Determine the [X, Y] coordinate at the center of the cell enclosing the given text.  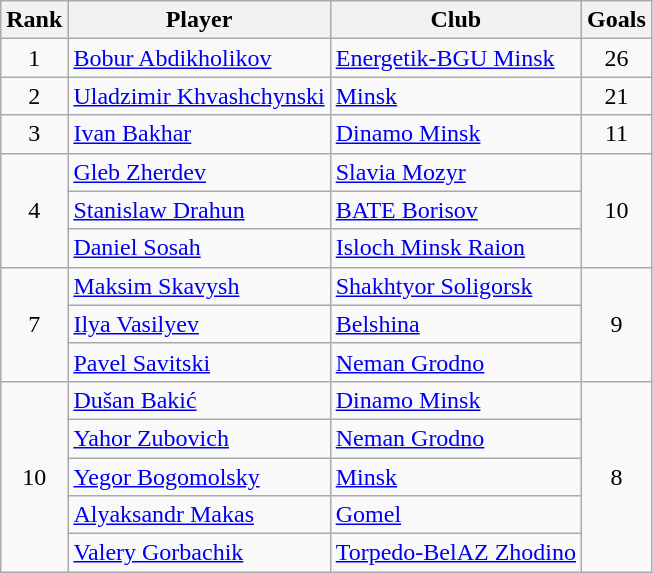
Energetik-BGU Minsk [456, 58]
8 [617, 476]
Dušan Bakić [199, 400]
Belshina [456, 324]
Pavel Savitski [199, 362]
11 [617, 134]
BATE Borisov [456, 210]
Valery Gorbachik [199, 553]
2 [34, 96]
Bobur Abdikholikov [199, 58]
Alyaksandr Makas [199, 515]
4 [34, 210]
Player [199, 20]
Gleb Zherdev [199, 172]
Stanislaw Drahun [199, 210]
Slavia Mozyr [456, 172]
Torpedo-BelAZ Zhodino [456, 553]
Uladzimir Khvashchynski [199, 96]
Rank [34, 20]
Daniel Sosah [199, 248]
3 [34, 134]
Gomel [456, 515]
21 [617, 96]
1 [34, 58]
9 [617, 324]
7 [34, 324]
Maksim Skavysh [199, 286]
26 [617, 58]
Yahor Zubovich [199, 438]
Ilya Vasilyev [199, 324]
Shakhtyor Soligorsk [456, 286]
Goals [617, 20]
Ivan Bakhar [199, 134]
Club [456, 20]
Isloch Minsk Raion [456, 248]
Yegor Bogomolsky [199, 477]
